Return [x, y] of the center of cell containing provided text 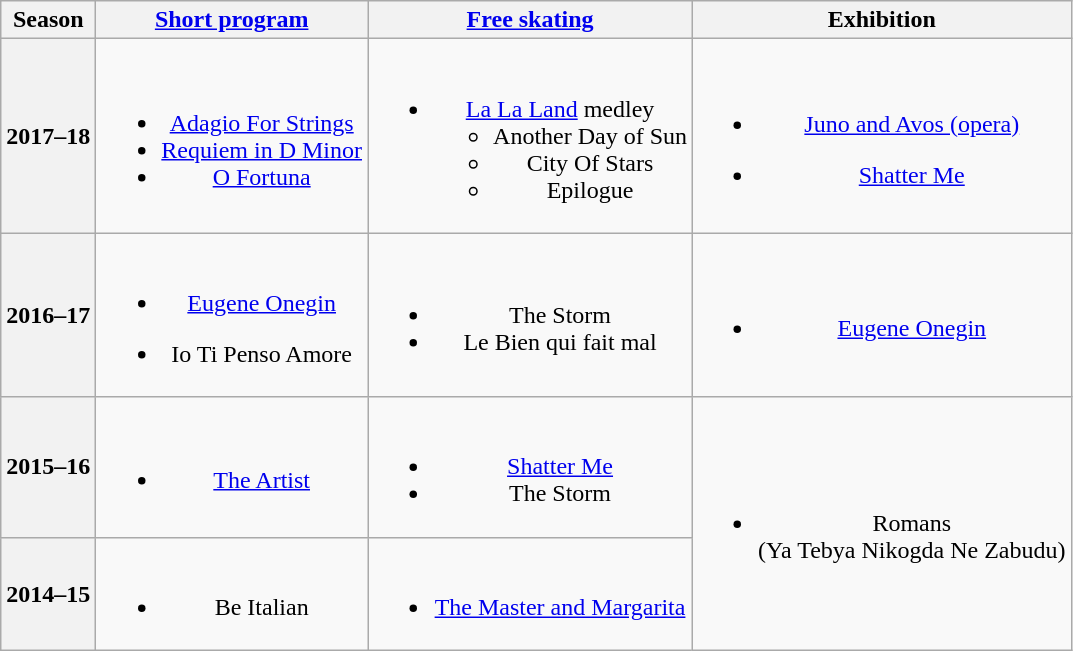
Romans (Ya Tebya Nikogda Ne Zabudu) [882, 524]
Eugene Onegin [882, 315]
Shatter Me The Storm [530, 467]
The Artist [232, 467]
Eugene OneginIo Ti Penso Amore [232, 315]
Season [48, 20]
2017–18 [48, 136]
2014–15 [48, 594]
The Master and Margarita [530, 594]
Exhibition [882, 20]
2015–16 [48, 467]
La La Land medleyAnother Day of SunCity Of StarsEpilogue [530, 136]
Juno and Avos (opera) Shatter Me [882, 136]
Adagio For Strings Requiem in D Minor O Fortuna [232, 136]
Short program [232, 20]
Free skating [530, 20]
The Storm Le Bien qui fait mal [530, 315]
2016–17 [48, 315]
Be Italian [232, 594]
